Determine the (x, y) coordinate at the center of the cell enclosing the given text.  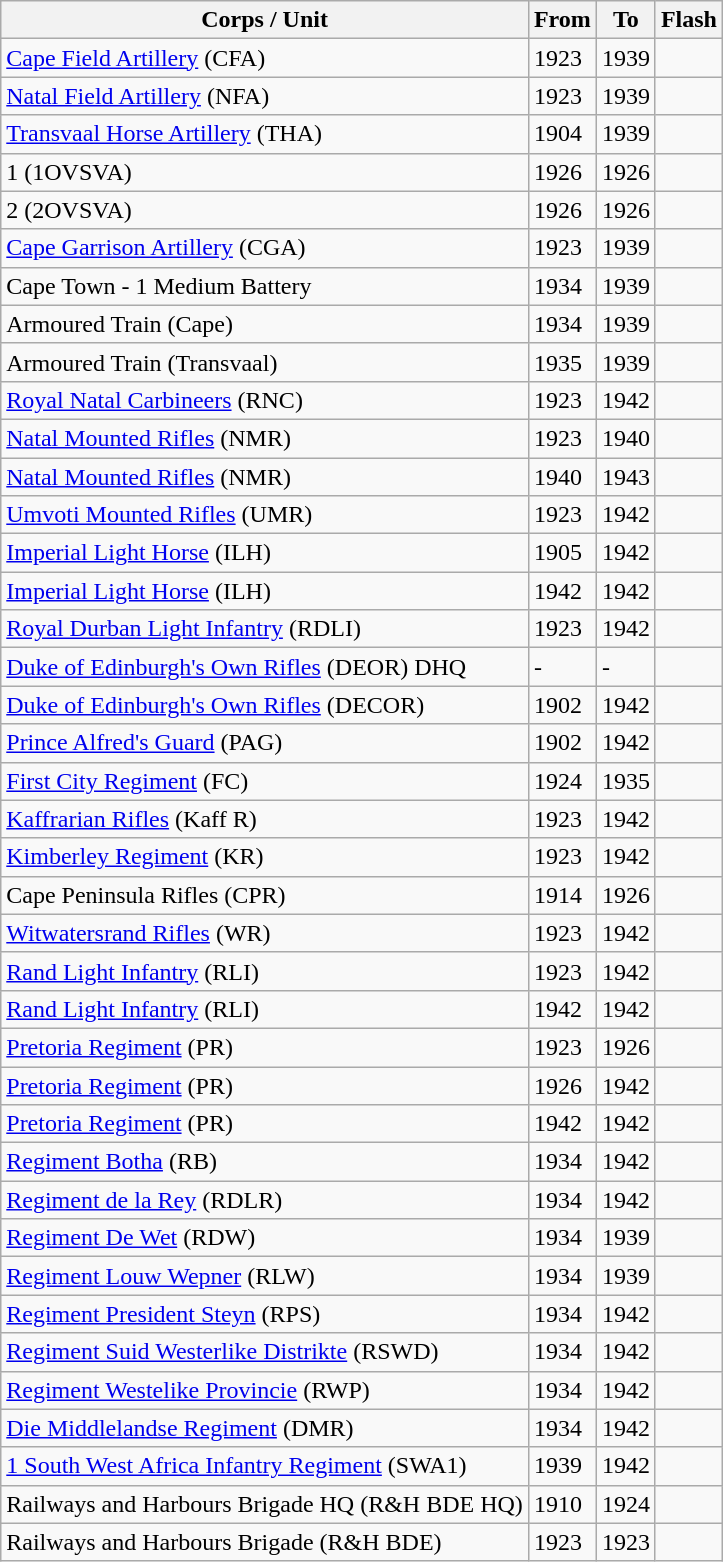
Cape Field Artillery (CFA) (265, 58)
From (562, 20)
Die Middlelandse Regiment (DMR) (265, 1428)
Cape Garrison Artillery (CGA) (265, 248)
Regiment Louw Wepner (RLW) (265, 1276)
Regiment De Wet (RDW) (265, 1238)
Transvaal Horse Artillery (THA) (265, 134)
1904 (562, 134)
Regiment President Steyn (RPS) (265, 1314)
Armoured Train (Transvaal) (265, 362)
Natal Field Artillery (NFA) (265, 96)
Duke of Edinburgh's Own Rifles (DECOR) (265, 705)
First City Regiment (FC) (265, 781)
Railways and Harbours Brigade HQ (R&H BDE HQ) (265, 1504)
Prince Alfred's Guard (PAG) (265, 743)
Royal Durban Light Infantry (RDLI) (265, 629)
Royal Natal Carbineers (RNC) (265, 400)
Umvoti Mounted Rifles (UMR) (265, 515)
Regiment Westelike Provincie (RWP) (265, 1390)
To (626, 20)
1910 (562, 1504)
1943 (626, 477)
Duke of Edinburgh's Own Rifles (DEOR) DHQ (265, 667)
Regiment Botha (RB) (265, 1162)
Witwatersrand Rifles (WR) (265, 933)
1 South West Africa Infantry Regiment (SWA1) (265, 1466)
Cape Town - 1 Medium Battery (265, 286)
Cape Peninsula Rifles (CPR) (265, 895)
Kaffrarian Rifles (Kaff R) (265, 819)
1905 (562, 553)
Armoured Train (Cape) (265, 324)
Railways and Harbours Brigade (R&H BDE) (265, 1542)
Regiment Suid Westerlike Distrikte (RSWD) (265, 1352)
1 (1OVSVA) (265, 172)
2 (2OVSVA) (265, 210)
1914 (562, 895)
Flash (688, 20)
Corps / Unit (265, 20)
Regiment de la Rey (RDLR) (265, 1200)
Kimberley Regiment (KR) (265, 857)
